Detect which cell encompasses the target text, then output its [x, y] center coordinate. 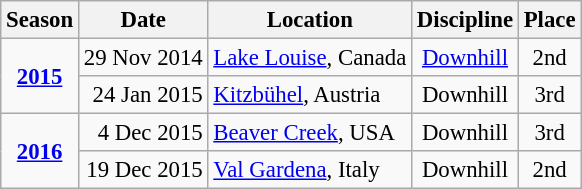
Kitzbühel, Austria [310, 95]
Date [143, 20]
Beaver Creek, USA [310, 133]
Val Gardena, Italy [310, 170]
29 Nov 2014 [143, 58]
2016 [40, 152]
Discipline [466, 20]
4 Dec 2015 [143, 133]
Place [549, 20]
Location [310, 20]
Lake Louise, Canada [310, 58]
Season [40, 20]
19 Dec 2015 [143, 170]
24 Jan 2015 [143, 95]
2015 [40, 76]
